Find where the given text appears and provide that cell's center as [X, Y] coordinate. 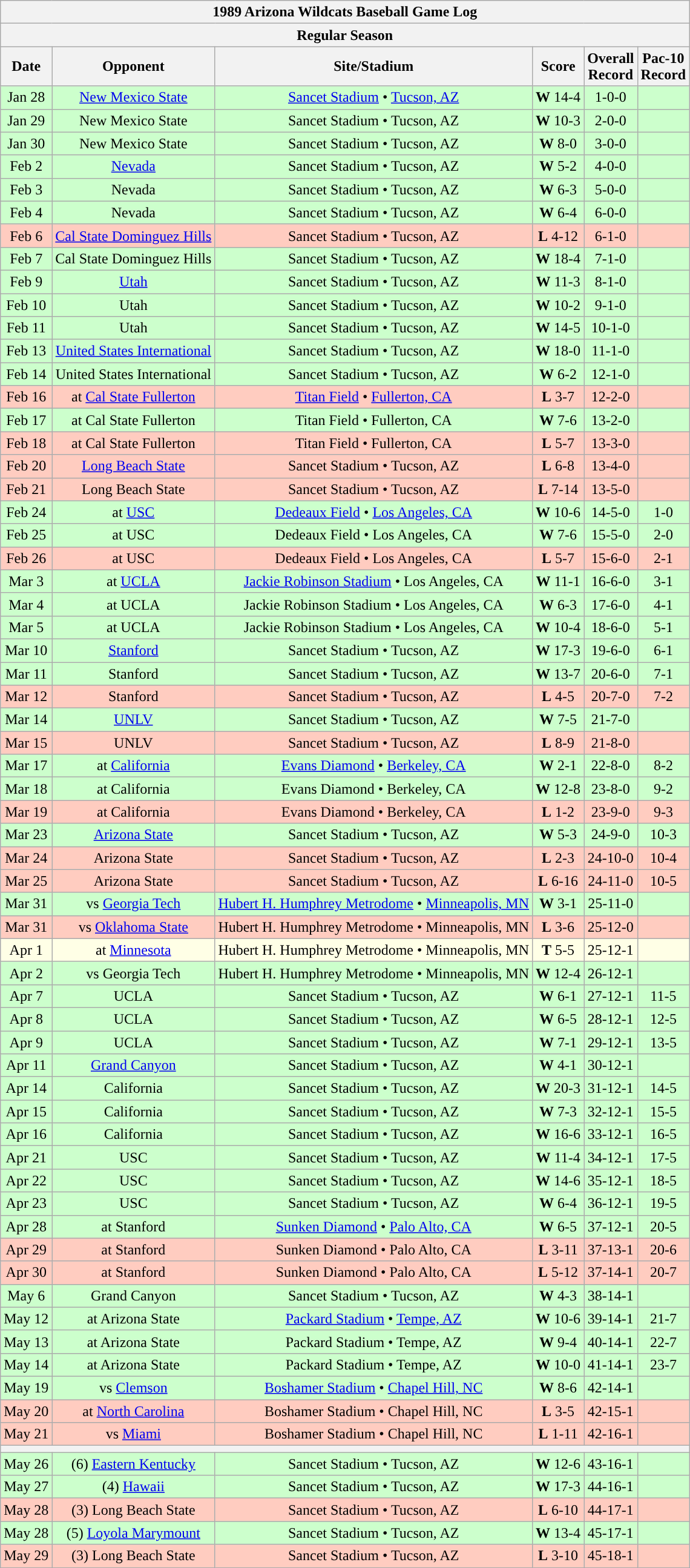
20-7 [663, 1273]
W 18-0 [558, 351]
23-8-0 [611, 789]
L 3-5 [558, 1411]
15-5 [663, 1112]
Mar 17 [27, 766]
20-7-0 [611, 697]
W 10-3 [558, 120]
22-7 [663, 1342]
8-2 [663, 766]
Apr 15 [27, 1112]
22-8-0 [611, 766]
Apr 7 [27, 996]
41-14-1 [611, 1365]
39-14-1 [611, 1319]
34-12-1 [611, 1158]
May 6 [27, 1296]
L 3-11 [558, 1250]
Apr 11 [27, 1066]
7-1-0 [611, 259]
2-1 [663, 558]
W 11-4 [558, 1158]
20-6 [663, 1250]
24-11-0 [611, 881]
Mar 3 [27, 581]
9-2 [663, 789]
W 9-4 [558, 1342]
May 21 [27, 1434]
Jan 28 [27, 97]
12-1-0 [611, 374]
W 18-4 [558, 259]
W 13-7 [558, 674]
13-2-0 [611, 420]
14-5 [663, 1089]
11-5 [663, 996]
45-18-1 [611, 1556]
6-1 [663, 650]
2-0 [663, 535]
Site/Stadium [374, 67]
37-13-1 [611, 1250]
12-2-0 [611, 397]
Mar 5 [27, 627]
3-1 [663, 581]
36-12-1 [611, 1204]
Jan 30 [27, 143]
17-6-0 [611, 604]
W 10-4 [558, 627]
23-7 [663, 1365]
Apr 23 [27, 1204]
25-12-1 [611, 950]
1-0 [663, 512]
W 7-3 [558, 1112]
L 3-10 [558, 1556]
W 11-3 [558, 282]
Feb 3 [27, 189]
Feb 4 [27, 212]
Feb 21 [27, 489]
29-12-1 [611, 1042]
W 14-6 [558, 1181]
15-5-0 [611, 535]
30-12-1 [611, 1066]
35-12-1 [611, 1181]
4-1 [663, 604]
Apr 14 [27, 1089]
L 1-2 [558, 812]
38-14-1 [611, 1296]
33-12-1 [611, 1135]
W 6-1 [558, 996]
W 4-3 [558, 1296]
6-1-0 [611, 236]
Feb 24 [27, 512]
19-5 [663, 1204]
(5) Loyola Marymount [133, 1533]
37-12-1 [611, 1227]
OverallRecord [611, 67]
Feb 9 [27, 282]
May 19 [27, 1388]
W 10-0 [558, 1365]
Mar 25 [27, 881]
Feb 10 [27, 305]
L 1-11 [558, 1434]
44-17-1 [611, 1510]
18-6-0 [611, 627]
24-10-0 [611, 858]
Mar 10 [27, 650]
W 7-1 [558, 1042]
W 12-4 [558, 973]
Feb 11 [27, 328]
W 5-2 [558, 166]
1-0-0 [611, 97]
9-3 [663, 812]
5-1 [663, 627]
43-16-1 [611, 1464]
10-4 [663, 858]
L 2-3 [558, 858]
6-0-0 [611, 212]
W 4-1 [558, 1066]
W 5-3 [558, 835]
W 16-6 [558, 1135]
(4) Hawaii [133, 1487]
Mar 11 [27, 674]
Apr 2 [27, 973]
W 13-4 [558, 1533]
at Minnesota [133, 950]
19-6-0 [611, 650]
Feb 20 [27, 466]
15-6-0 [611, 558]
Mar 19 [27, 812]
32-12-1 [611, 1112]
vs Miami [133, 1434]
Pac-10Record [663, 67]
Feb 7 [27, 259]
W 8-6 [558, 1388]
42-16-1 [611, 1434]
2-0-0 [611, 120]
10-1-0 [611, 328]
Apr 1 [27, 950]
Mar 4 [27, 604]
L 4-5 [558, 697]
May 29 [27, 1556]
L 3-7 [558, 397]
16-5 [663, 1135]
L 4-12 [558, 236]
5-0-0 [611, 189]
12-5 [663, 1019]
20-5 [663, 1227]
10-5 [663, 881]
Date [27, 67]
L 6-10 [558, 1510]
L 6-16 [558, 881]
W 10-2 [558, 305]
at North Carolina [133, 1411]
Apr 9 [27, 1042]
13-3-0 [611, 443]
Feb 6 [27, 236]
21-7 [663, 1319]
vs Clemson [133, 1388]
May 20 [27, 1411]
27-12-1 [611, 996]
Feb 16 [27, 397]
May 12 [27, 1319]
Feb 14 [27, 374]
Apr 8 [27, 1019]
Opponent [133, 67]
17-5 [663, 1158]
Feb 26 [27, 558]
3-0-0 [611, 143]
vs Oklahoma State [133, 927]
13-5-0 [611, 489]
Apr 22 [27, 1181]
Apr 28 [27, 1227]
W 7-5 [558, 720]
(6) Eastern Kentucky [133, 1464]
W 12-6 [558, 1464]
7-1 [663, 674]
8-1-0 [611, 282]
13-4-0 [611, 466]
L 5-12 [558, 1273]
May 14 [27, 1365]
1989 Arizona Wildcats Baseball Game Log [345, 12]
21-7-0 [611, 720]
25-11-0 [611, 904]
Regular Season [345, 35]
Apr 16 [27, 1135]
W 8-0 [558, 143]
40-14-1 [611, 1342]
10-3 [663, 835]
Feb 13 [27, 351]
Score [558, 67]
45-17-1 [611, 1533]
23-9-0 [611, 812]
9-1-0 [611, 305]
Apr 30 [27, 1273]
W 12-8 [558, 789]
20-6-0 [611, 674]
L 6-8 [558, 466]
W 3-1 [558, 904]
T 5-5 [558, 950]
28-12-1 [611, 1019]
11-1-0 [611, 351]
W 2-1 [558, 766]
Apr 29 [27, 1250]
L 3-6 [558, 927]
26-12-1 [611, 973]
May 26 [27, 1464]
4-0-0 [611, 166]
Feb 17 [27, 420]
Feb 25 [27, 535]
May 13 [27, 1342]
Feb 2 [27, 166]
W 14-4 [558, 97]
31-12-1 [611, 1089]
W 14-5 [558, 328]
Mar 14 [27, 720]
42-14-1 [611, 1388]
W 6-2 [558, 374]
21-8-0 [611, 743]
Mar 15 [27, 743]
L 8-9 [558, 743]
W 20-3 [558, 1089]
May 27 [27, 1487]
42-15-1 [611, 1411]
13-5 [663, 1042]
7-2 [663, 697]
25-12-0 [611, 927]
L 7-14 [558, 489]
Feb 18 [27, 443]
44-16-1 [611, 1487]
16-6-0 [611, 581]
Mar 24 [27, 858]
18-5 [663, 1181]
14-5-0 [611, 512]
Mar 23 [27, 835]
Mar 12 [27, 697]
Apr 21 [27, 1158]
Mar 18 [27, 789]
W 11-1 [558, 581]
24-9-0 [611, 835]
37-14-1 [611, 1273]
Jan 29 [27, 120]
